Determine the [x, y] coordinate at the center of the cell enclosing the given text.  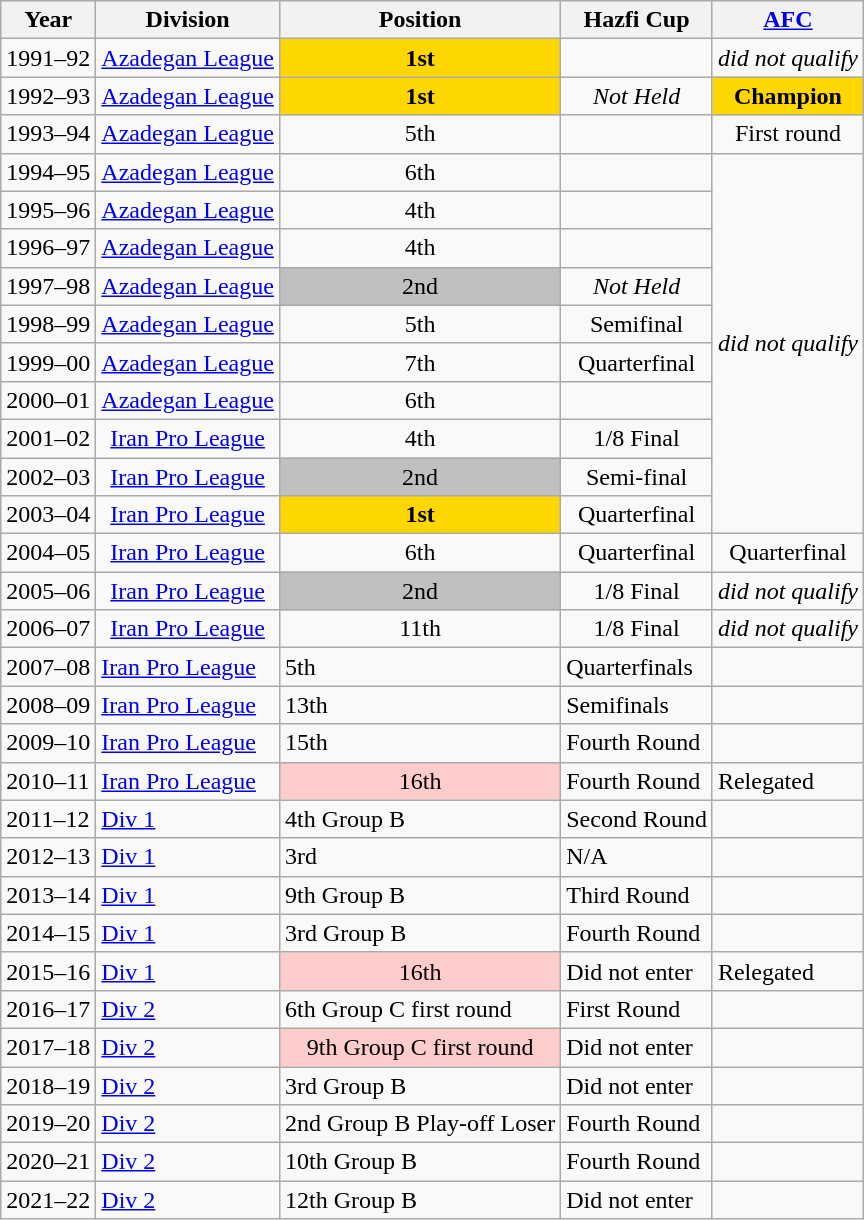
N/A [637, 857]
12th Group B [420, 1200]
1997–98 [48, 286]
2003–04 [48, 515]
15th [420, 743]
2015–16 [48, 971]
Semifinal [637, 324]
9th Group B [420, 895]
Semi-final [637, 477]
2012–13 [48, 857]
First Round [637, 1009]
2001–02 [48, 438]
1996–97 [48, 248]
2009–10 [48, 743]
2006–07 [48, 629]
1993–94 [48, 134]
1998–99 [48, 324]
6th Group C first round [420, 1009]
Year [48, 20]
Champion [788, 96]
Third Round [637, 895]
2017–18 [48, 1047]
2008–09 [48, 705]
2005–06 [48, 591]
2nd Group B Play-off Loser [420, 1124]
Semifinals [637, 705]
AFC [788, 20]
7th [420, 362]
Division [188, 20]
3rd [420, 857]
13th [420, 705]
1991–92 [48, 58]
11th [420, 629]
2007–08 [48, 667]
10th Group B [420, 1162]
Position [420, 20]
2000–01 [48, 400]
2011–12 [48, 819]
9th Group C first round [420, 1047]
1999–00 [48, 362]
2019–20 [48, 1124]
Quarterfinals [637, 667]
2020–21 [48, 1162]
1994–95 [48, 172]
2018–19 [48, 1085]
2004–05 [48, 553]
First round [788, 134]
Hazfi Cup [637, 20]
1995–96 [48, 210]
2002–03 [48, 477]
2014–15 [48, 933]
2016–17 [48, 1009]
4th Group B [420, 819]
1992–93 [48, 96]
2013–14 [48, 895]
2010–11 [48, 781]
Second Round [637, 819]
2021–22 [48, 1200]
